Return (x, y) of the center of cell containing provided text 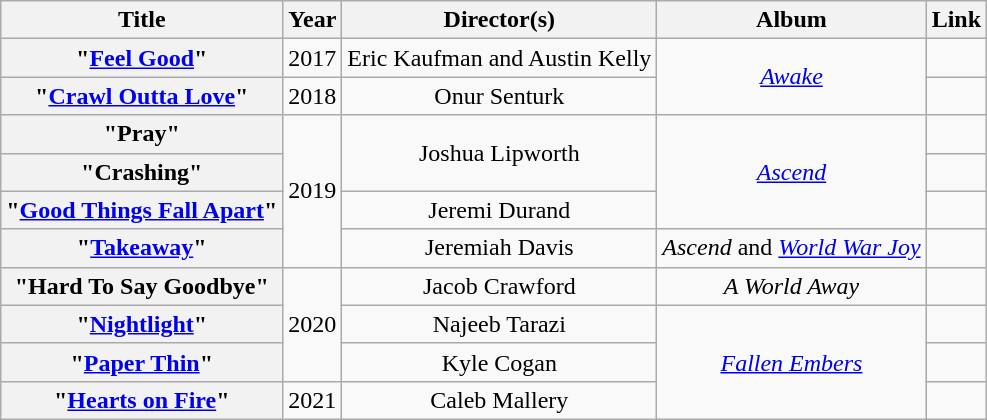
Album (792, 20)
Year (312, 20)
2019 (312, 191)
Jeremiah Davis (500, 248)
"Pray" (142, 134)
Fallen Embers (792, 362)
"Good Things Fall Apart" (142, 210)
Kyle Cogan (500, 362)
"Hearts on Fire" (142, 400)
Jacob Crawford (500, 286)
2017 (312, 58)
Director(s) (500, 20)
"Paper Thin" (142, 362)
Ascend (792, 172)
2020 (312, 324)
"Feel Good" (142, 58)
"Nightlight" (142, 324)
"Crawl Outta Love" (142, 96)
"Takeaway" (142, 248)
Link (956, 20)
2018 (312, 96)
Najeeb Tarazi (500, 324)
Caleb Mallery (500, 400)
2021 (312, 400)
Ascend and World War Joy (792, 248)
Joshua Lipworth (500, 153)
"Crashing" (142, 172)
Onur Senturk (500, 96)
Awake (792, 77)
Title (142, 20)
A World Away (792, 286)
Jeremi Durand (500, 210)
"Hard To Say Goodbye" (142, 286)
Eric Kaufman and Austin Kelly (500, 58)
